Provide the [X, Y] coordinate of the cell's center where the given text is located.  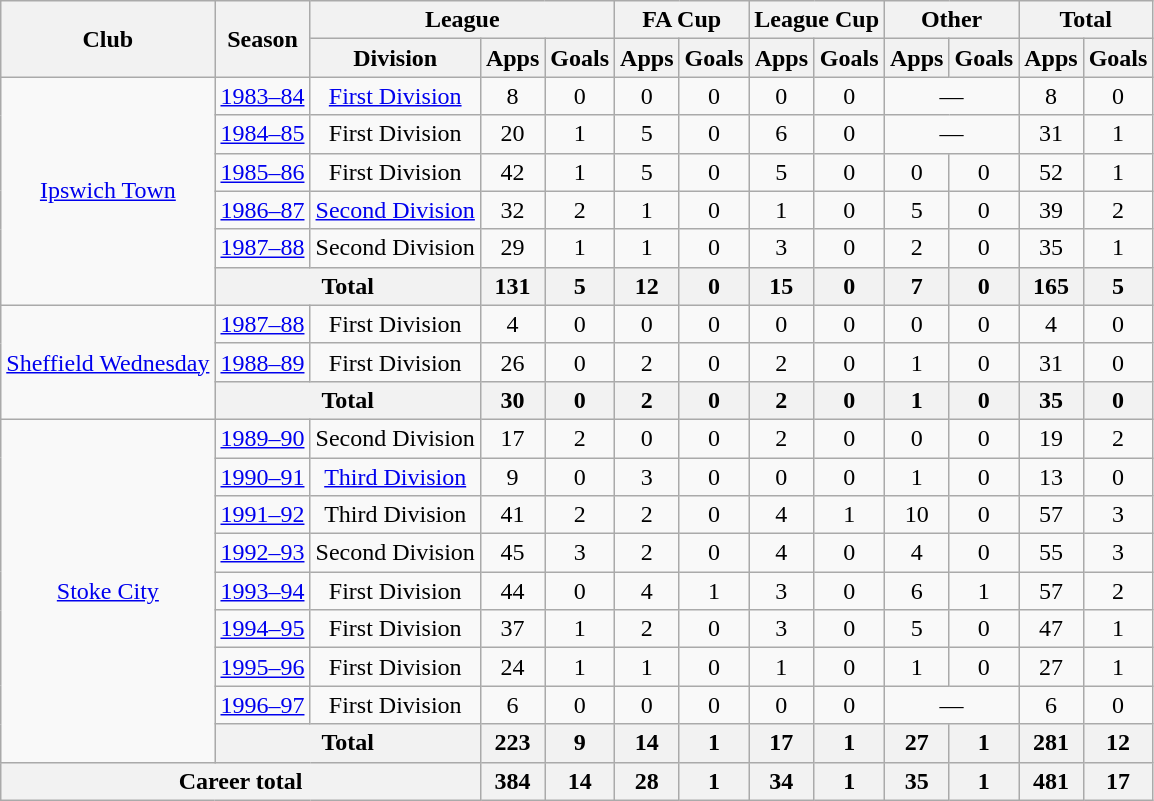
19 [1051, 438]
481 [1051, 781]
FA Cup [682, 20]
1985–86 [262, 172]
384 [512, 781]
Other [952, 20]
52 [1051, 172]
1990–91 [262, 477]
1988–89 [262, 362]
42 [512, 172]
26 [512, 362]
1993–94 [262, 591]
Club [108, 39]
1986–87 [262, 210]
1984–85 [262, 134]
1994–95 [262, 629]
1991–92 [262, 515]
47 [1051, 629]
39 [1051, 210]
165 [1051, 286]
44 [512, 591]
32 [512, 210]
1995–96 [262, 667]
7 [917, 286]
30 [512, 400]
41 [512, 515]
Career total [241, 781]
1992–93 [262, 553]
1983–84 [262, 96]
10 [917, 515]
28 [647, 781]
37 [512, 629]
34 [782, 781]
15 [782, 286]
55 [1051, 553]
Stoke City [108, 590]
1996–97 [262, 705]
13 [1051, 477]
1989–90 [262, 438]
45 [512, 553]
Sheffield Wednesday [108, 362]
223 [512, 743]
Season [262, 39]
20 [512, 134]
League [462, 20]
24 [512, 667]
281 [1051, 743]
League Cup [817, 20]
29 [512, 248]
131 [512, 286]
Ipswich Town [108, 191]
Division [395, 58]
